Output the (X, Y) coordinate of the center of the cell containing the given text.  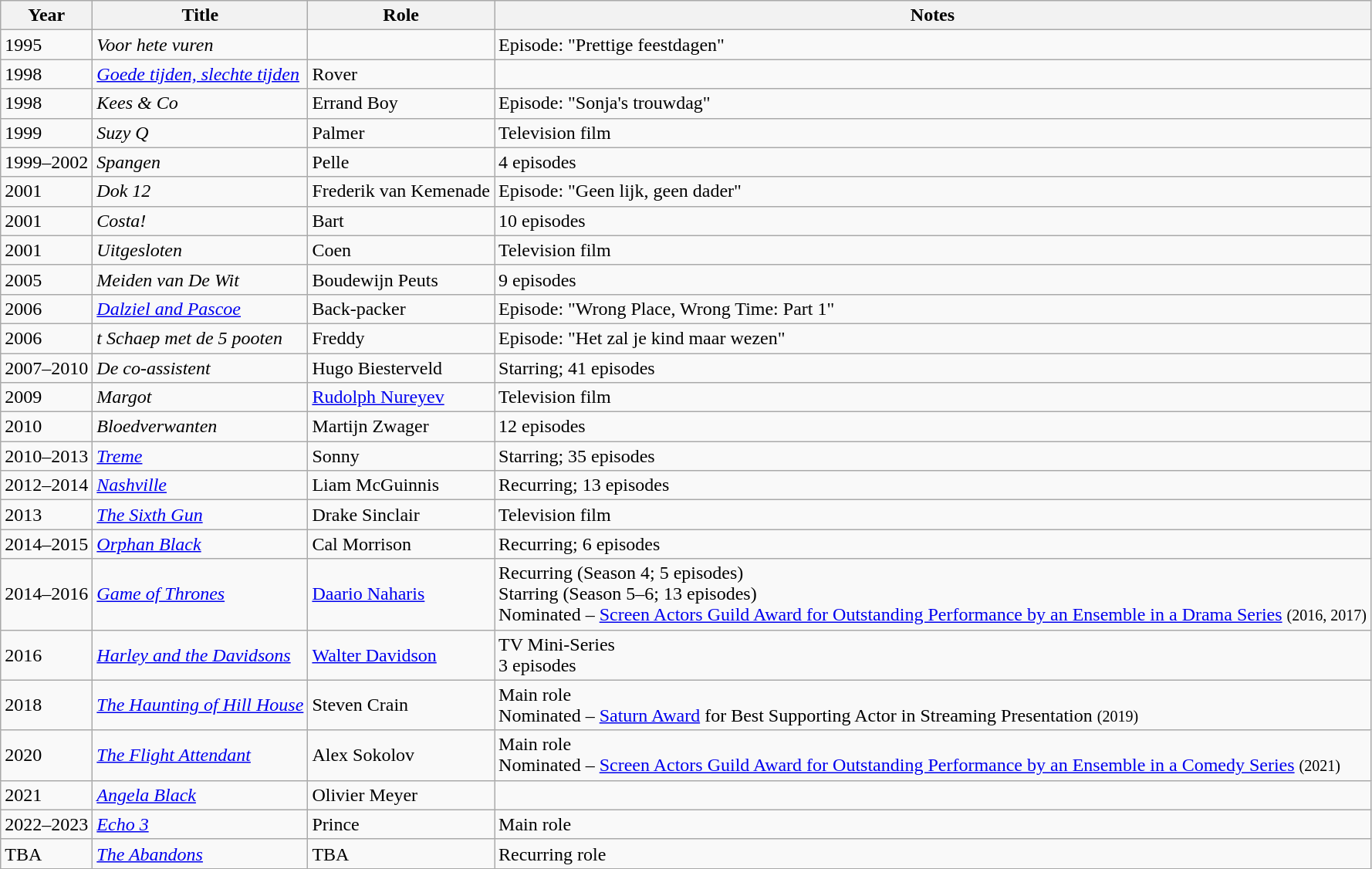
2018 (46, 705)
t Schaep met de 5 pooten (201, 338)
Prince (401, 824)
Martijn Zwager (401, 427)
Title (201, 15)
Recurring; 13 episodes (933, 485)
2016 (46, 654)
Spangen (201, 162)
Rover (401, 74)
Recurring role (933, 854)
The Sixth Gun (201, 515)
2010 (46, 427)
2020 (46, 755)
2014–2016 (46, 594)
Coen (401, 250)
Drake Sinclair (401, 515)
2014–2015 (46, 544)
12 episodes (933, 427)
Episode: "Sonja's trouwdag" (933, 103)
2005 (46, 279)
Cal Morrison (401, 544)
1999–2002 (46, 162)
Dalziel and Pascoe (201, 309)
2021 (46, 795)
Recurring; 6 episodes (933, 544)
Daario Naharis (401, 594)
Year (46, 15)
Main roleNominated – Saturn Award for Best Supporting Actor in Streaming Presentation (2019) (933, 705)
Bart (401, 221)
Boudewijn Peuts (401, 279)
Frederik van Kemenade (401, 191)
Voor hete vuren (201, 45)
2012–2014 (46, 485)
Episode: "Wrong Place, Wrong Time: Part 1" (933, 309)
Main role (933, 824)
1999 (46, 133)
Episode: "Geen lijk, geen dader" (933, 191)
Steven Crain (401, 705)
Nashville (201, 485)
Notes (933, 15)
Treme (201, 456)
2013 (46, 515)
2009 (46, 397)
De co-assistent (201, 368)
Role (401, 15)
Margot (201, 397)
Palmer (401, 133)
The Flight Attendant (201, 755)
Echo 3 (201, 824)
The Haunting of Hill House (201, 705)
Pelle (401, 162)
Starring; 35 episodes (933, 456)
2010–2013 (46, 456)
Bloedverwanten (201, 427)
Olivier Meyer (401, 795)
Uitgesloten (201, 250)
2007–2010 (46, 368)
Back-packer (401, 309)
Hugo Biesterveld (401, 368)
Walter Davidson (401, 654)
Costa! (201, 221)
9 episodes (933, 279)
2022–2023 (46, 824)
The Abandons (201, 854)
Goede tijden, slechte tijden (201, 74)
Kees & Co (201, 103)
Harley and the Davidsons (201, 654)
Starring; 41 episodes (933, 368)
Dok 12 (201, 191)
Main roleNominated – Screen Actors Guild Award for Outstanding Performance by an Ensemble in a Comedy Series (2021) (933, 755)
Episode: "Prettige feestdagen" (933, 45)
Sonny (401, 456)
Errand Boy (401, 103)
Orphan Black (201, 544)
Episode: "Het zal je kind maar wezen" (933, 338)
1995 (46, 45)
Angela Black (201, 795)
Alex Sokolov (401, 755)
4 episodes (933, 162)
Suzy Q (201, 133)
Game of Thrones (201, 594)
10 episodes (933, 221)
Freddy (401, 338)
TV Mini-Series3 episodes (933, 654)
Rudolph Nureyev (401, 397)
Meiden van De Wit (201, 279)
Liam McGuinnis (401, 485)
